Detect which cell encompasses the target text, then output its [X, Y] center coordinate. 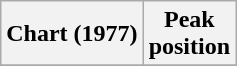
Peakposition [189, 34]
Chart (1977) [72, 34]
